Determine the (X, Y) coordinate at the center of the cell enclosing the given text.  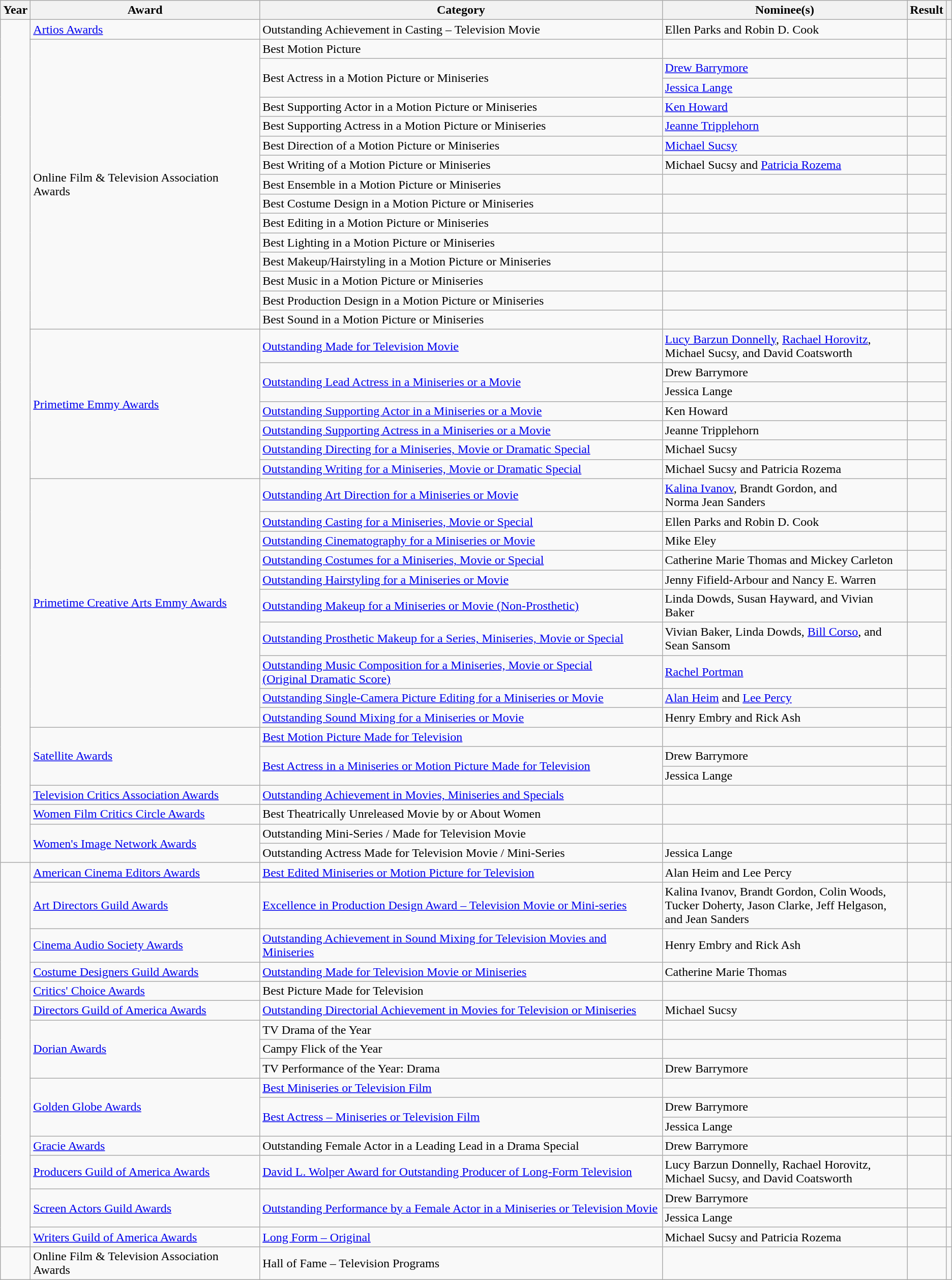
Best Picture Made for Television (461, 991)
Costume Designers Guild Awards (145, 972)
Outstanding Art Direction for a Miniseries or Movie (461, 495)
American Cinema Editors Awards (145, 872)
Gracie Awards (145, 1146)
Outstanding Prosthetic Makeup for a Series, Miniseries, Movie or Special (461, 639)
Directors Guild of America Awards (145, 1010)
Result (927, 10)
Linda Dowds, Susan Hayward, and Vivian Baker (785, 606)
Year (15, 10)
Dorian Awards (145, 1049)
Catherine Marie Thomas (785, 972)
Outstanding Actress Made for Television Movie / Mini-Series (461, 853)
Category (461, 10)
Best Motion Picture (461, 49)
Art Directors Guild Awards (145, 905)
Women Film Critics Circle Awards (145, 814)
Cinema Audio Society Awards (145, 945)
Best Editing in a Motion Picture or Miniseries (461, 223)
Best Actress in a Miniseries or Motion Picture Made for Television (461, 766)
Women's Image Network Awards (145, 843)
Mike Eley (785, 541)
Artios Awards (145, 29)
Award (145, 10)
Best Theatrically Unreleased Movie by or About Women (461, 814)
Outstanding Mini-Series / Made for Television Movie (461, 834)
Rachel Portman (785, 672)
Golden Globe Awards (145, 1107)
TV Drama of the Year (461, 1030)
Best Ensemble in a Motion Picture or Miniseries (461, 184)
Best Supporting Actress in a Motion Picture or Miniseries (461, 126)
Outstanding Directing for a Miniseries, Movie or Dramatic Special (461, 450)
Best Sound in a Motion Picture or Miniseries (461, 320)
Best Music in a Motion Picture or Miniseries (461, 281)
Kalina Ivanov, Brandt Gordon, and Norma Jean Sanders (785, 495)
Outstanding Female Actor in a Leading Lead in a Drama Special (461, 1146)
Best Direction of a Motion Picture or Miniseries (461, 145)
TV Performance of the Year: Drama (461, 1068)
Screen Actors Guild Awards (145, 1208)
Outstanding Cinematography for a Miniseries or Movie (461, 541)
Best Supporting Actor in a Motion Picture or Miniseries (461, 107)
Jenny Fifield-Arbour and Nancy E. Warren (785, 579)
Vivian Baker, Linda Dowds, Bill Corso, and Sean Sansom (785, 639)
Kalina Ivanov, Brandt Gordon, Colin Woods, Tucker Doherty, Jason Clarke, Jeff Helgason, and Jean Sanders (785, 905)
Campy Flick of the Year (461, 1049)
Outstanding Made for Television Movie or Miniseries (461, 972)
Producers Guild of America Awards (145, 1172)
Outstanding Hairstyling for a Miniseries or Movie (461, 579)
Outstanding Achievement in Sound Mixing for Television Movies and Miniseries (461, 945)
Critics' Choice Awards (145, 991)
Best Actress in a Motion Picture or Miniseries (461, 78)
Nominee(s) (785, 10)
Excellence in Production Design Award – Television Movie or Mini-series (461, 905)
Outstanding Directorial Achievement in Movies for Television or Miniseries (461, 1010)
Best Makeup/Hairstyling in a Motion Picture or Miniseries (461, 262)
Outstanding Achievement in Casting – Television Movie (461, 29)
Outstanding Writing for a Miniseries, Movie or Dramatic Special (461, 469)
Best Edited Miniseries or Motion Picture for Television (461, 872)
Best Motion Picture Made for Television (461, 737)
Outstanding Casting for a Miniseries, Movie or Special (461, 521)
Outstanding Music Composition for a Miniseries, Movie or Special (Original Dramatic Score) (461, 672)
Best Costume Design in a Motion Picture or Miniseries (461, 203)
Best Miniseries or Television Film (461, 1088)
Best Lighting in a Motion Picture or Miniseries (461, 243)
Outstanding Lead Actress in a Miniseries or a Movie (461, 382)
David L. Wolper Award for Outstanding Producer of Long-Form Television (461, 1172)
Writers Guild of America Awards (145, 1237)
Television Critics Association Awards (145, 795)
Hall of Fame – Television Programs (461, 1263)
Best Production Design in a Motion Picture or Miniseries (461, 301)
Outstanding Supporting Actress in a Miniseries or a Movie (461, 430)
Primetime Emmy Awards (145, 404)
Best Actress – Miniseries or Television Film (461, 1117)
Outstanding Sound Mixing for a Miniseries or Movie (461, 718)
Best Writing of a Motion Picture or Miniseries (461, 165)
Satellite Awards (145, 756)
Primetime Creative Arts Emmy Awards (145, 603)
Outstanding Performance by a Female Actor in a Miniseries or Television Movie (461, 1208)
Outstanding Achievement in Movies, Miniseries and Specials (461, 795)
Long Form – Original (461, 1237)
Outstanding Made for Television Movie (461, 346)
Catherine Marie Thomas and Mickey Carleton (785, 560)
Outstanding Single-Camera Picture Editing for a Miniseries or Movie (461, 698)
Outstanding Makeup for a Miniseries or Movie (Non-Prosthetic) (461, 606)
Outstanding Supporting Actor in a Miniseries or a Movie (461, 411)
Outstanding Costumes for a Miniseries, Movie or Special (461, 560)
